Provide the [x, y] coordinate of the cell's center where the given text is located.  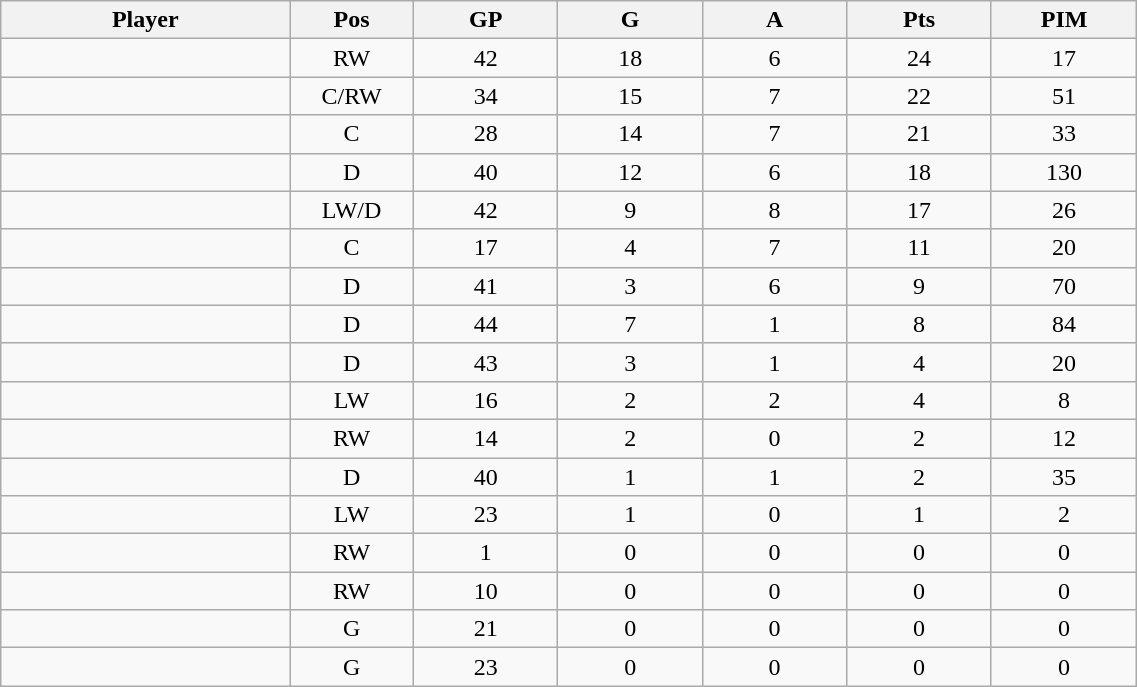
LW/D [352, 210]
28 [485, 134]
Pts [919, 20]
43 [485, 362]
51 [1064, 96]
70 [1064, 286]
Pos [352, 20]
26 [1064, 210]
130 [1064, 172]
11 [919, 248]
A [774, 20]
GP [485, 20]
33 [1064, 134]
34 [485, 96]
44 [485, 324]
16 [485, 400]
15 [630, 96]
84 [1064, 324]
35 [1064, 477]
10 [485, 591]
PIM [1064, 20]
22 [919, 96]
Player [146, 20]
C/RW [352, 96]
41 [485, 286]
24 [919, 58]
